Return the [X, Y] coordinate for the center point of the cell that contains the specified text.  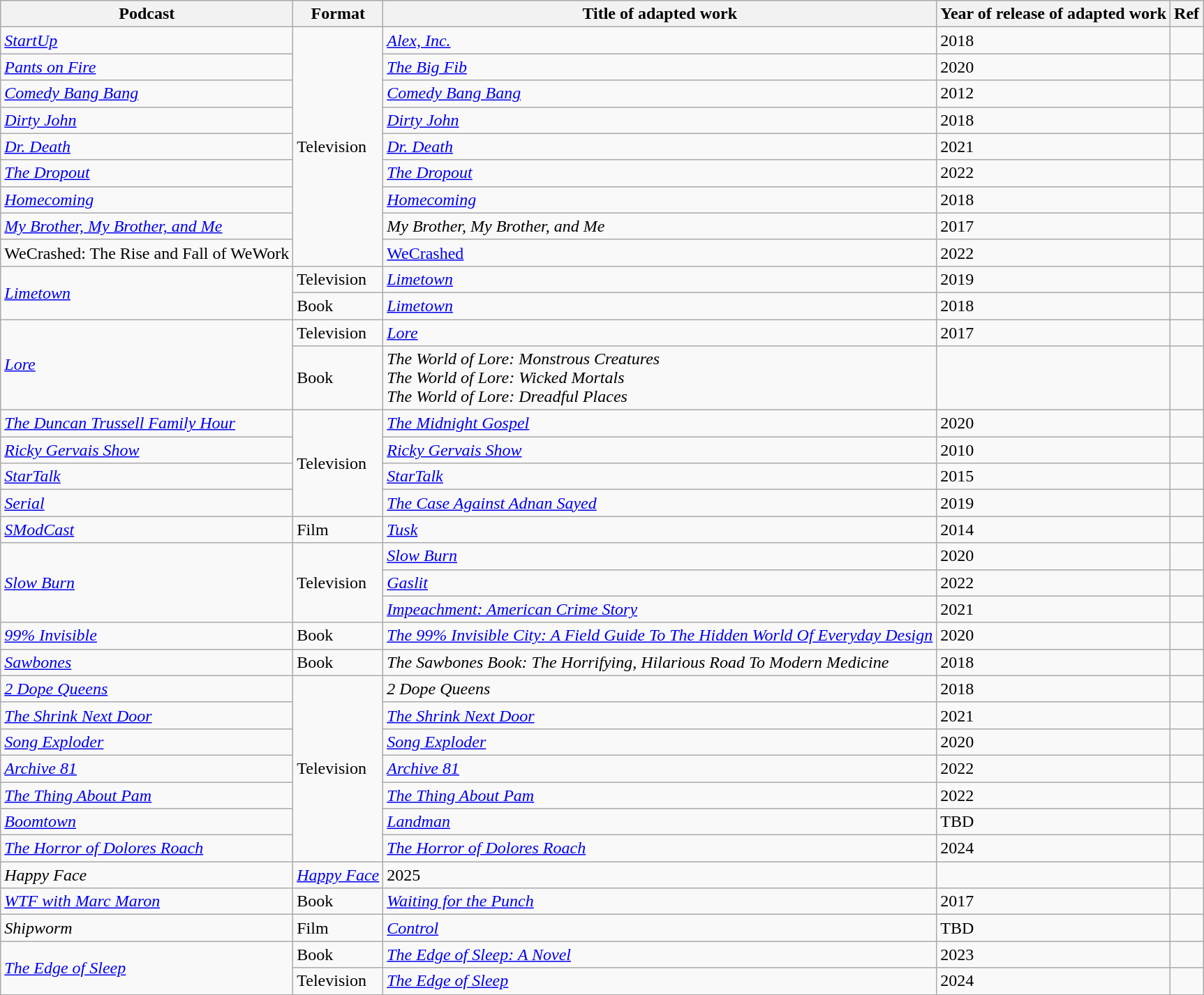
Waiting for the Punch [660, 902]
WeCrashed [660, 253]
Ref [1187, 14]
The Duncan Trussell Family Hour [147, 424]
WeCrashed: The Rise and Fall of WeWork [147, 253]
WTF with Marc Maron [147, 902]
The Big Fib [660, 67]
The Case Against Adnan Sayed [660, 503]
The Edge of Sleep: A Novel [660, 955]
Serial [147, 503]
2010 [1054, 450]
2015 [1054, 477]
StartUp [147, 40]
SModCast [147, 530]
Landman [660, 822]
2012 [1054, 93]
2023 [1054, 955]
Title of adapted work [660, 14]
Pants on Fire [147, 67]
2025 [660, 875]
Alex, Inc. [660, 40]
The Sawbones Book: The Horrifying, Hilarious Road To Modern Medicine [660, 662]
Sawbones [147, 662]
Gaslit [660, 583]
Format [338, 14]
Shipworm [147, 928]
Impeachment: American Crime Story [660, 609]
The World of Lore: Monstrous Creatures The World of Lore: Wicked Mortals The World of Lore: Dreadful Places [660, 378]
Tusk [660, 530]
Podcast [147, 14]
Control [660, 928]
Year of release of adapted work [1054, 14]
Boomtown [147, 822]
2014 [1054, 530]
The Midnight Gospel [660, 424]
99% Invisible [147, 636]
The 99% Invisible City: A Field Guide To The Hidden World Of Everyday Design [660, 636]
